From the cell containing the given text, extract its center point as (x, y) coordinate. 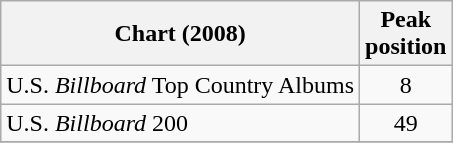
Chart (2008) (180, 34)
Peakposition (406, 34)
8 (406, 85)
49 (406, 123)
U.S. Billboard Top Country Albums (180, 85)
U.S. Billboard 200 (180, 123)
